Extract the (x, y) coordinate from the center of the cell holding the provided text.  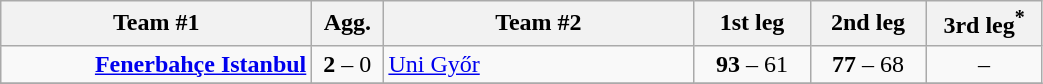
77 – 68 (868, 64)
Team #1 (156, 24)
2nd leg (868, 24)
1st leg (752, 24)
93 – 61 (752, 64)
Agg. (348, 24)
Uni Győr (538, 64)
Fenerbahçe Istanbul (156, 64)
– (984, 64)
Team #2 (538, 24)
2 – 0 (348, 64)
3rd leg* (984, 24)
